Determine the [X, Y] coordinate at the center of the cell enclosing the given text.  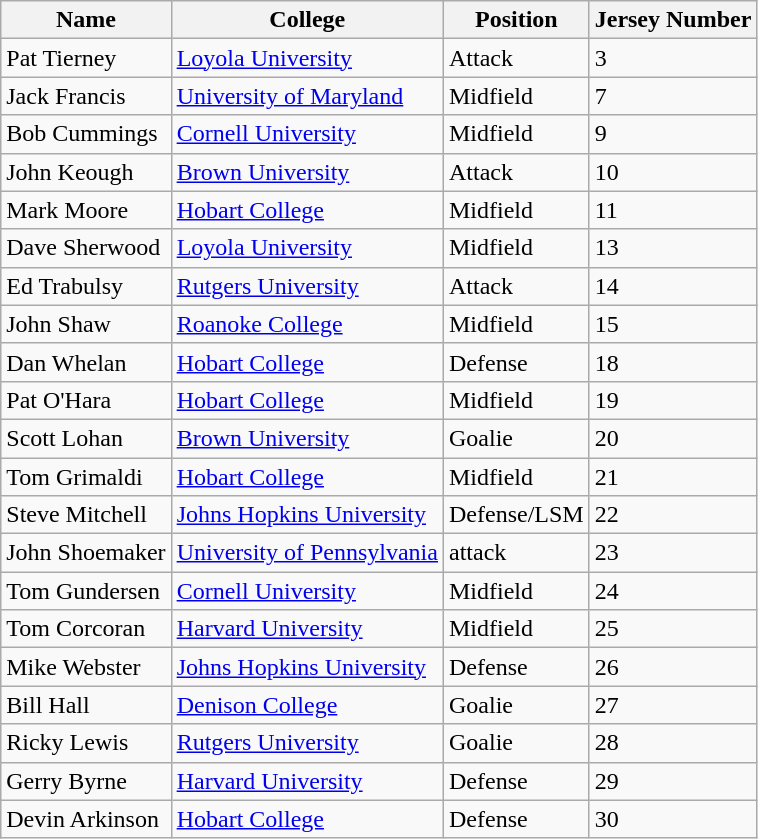
Name [86, 20]
Ed Trabulsy [86, 286]
Scott Lohan [86, 438]
28 [673, 743]
Tom Grimaldi [86, 477]
14 [673, 286]
Dave Sherwood [86, 248]
9 [673, 134]
7 [673, 96]
John Keough [86, 172]
24 [673, 591]
Ricky Lewis [86, 743]
21 [673, 477]
Position [516, 20]
13 [673, 248]
Jersey Number [673, 20]
11 [673, 210]
Bob Cummings [86, 134]
Dan Whelan [86, 362]
25 [673, 629]
Tom Corcoran [86, 629]
15 [673, 324]
College [307, 20]
29 [673, 781]
Steve Mitchell [86, 515]
Pat O'Hara [86, 400]
23 [673, 553]
26 [673, 667]
University of Pennsylvania [307, 553]
Devin Arkinson [86, 819]
27 [673, 705]
18 [673, 362]
John Shoemaker [86, 553]
19 [673, 400]
30 [673, 819]
20 [673, 438]
Jack Francis [86, 96]
Denison College [307, 705]
University of Maryland [307, 96]
Pat Tierney [86, 58]
Bill Hall [86, 705]
Gerry Byrne [86, 781]
3 [673, 58]
10 [673, 172]
Mike Webster [86, 667]
John Shaw [86, 324]
Tom Gundersen [86, 591]
Roanoke College [307, 324]
Defense/LSM [516, 515]
Mark Moore [86, 210]
attack [516, 553]
22 [673, 515]
